Determine the (x, y) coordinate at the center of the cell enclosing the given text.  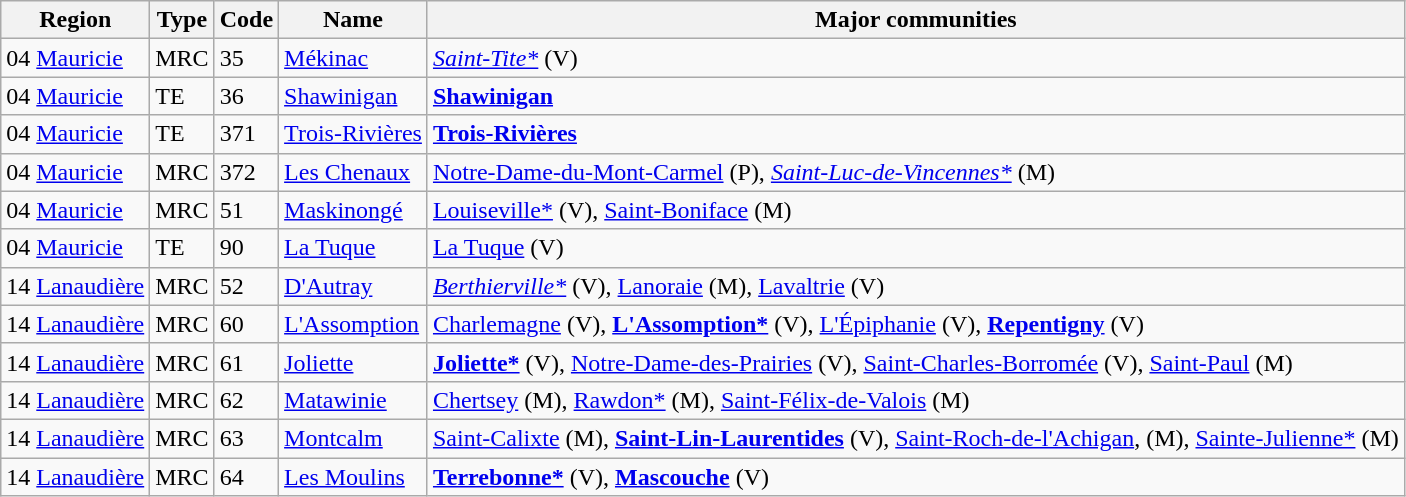
Montcalm (354, 438)
60 (246, 324)
Region (76, 20)
Louiseville* (V), Saint-Boniface (M) (916, 210)
36 (246, 96)
Maskinongé (354, 210)
63 (246, 438)
Matawinie (354, 400)
L'Assomption (354, 324)
35 (246, 58)
Les Chenaux (354, 172)
Notre-Dame-du-Mont-Carmel (P), Saint-Luc-de-Vincennes* (M) (916, 172)
372 (246, 172)
62 (246, 400)
52 (246, 286)
Type (182, 20)
Joliette* (V), Notre-Dame-des-Prairies (V), Saint-Charles-Borromée (V), Saint-Paul (M) (916, 362)
Code (246, 20)
Saint-Calixte (M), Saint-Lin-Laurentides (V), Saint-Roch-de-l'Achigan, (M), Sainte-Julienne* (M) (916, 438)
Terrebonne* (V), Mascouche (V) (916, 477)
Mékinac (354, 58)
D'Autray (354, 286)
Name (354, 20)
371 (246, 134)
Charlemagne (V), L'Assomption* (V), L'Épiphanie (V), Repentigny (V) (916, 324)
Chertsey (M), Rawdon* (M), Saint-Félix-de-Valois (M) (916, 400)
Berthierville* (V), Lanoraie (M), Lavaltrie (V) (916, 286)
64 (246, 477)
Major communities (916, 20)
61 (246, 362)
Saint-Tite* (V) (916, 58)
Les Moulins (354, 477)
La Tuque (V) (916, 248)
La Tuque (354, 248)
90 (246, 248)
51 (246, 210)
Joliette (354, 362)
